Capture the cell that displays the provided text and extract its [X, Y] central coordinate. 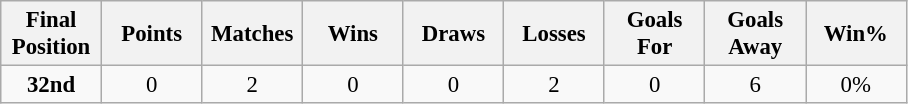
Draws [454, 34]
Win% [856, 34]
Matches [252, 34]
Wins [354, 34]
Losses [554, 34]
6 [756, 85]
Points [152, 34]
Final Position [52, 34]
Goals Away [756, 34]
0% [856, 85]
32nd [52, 85]
Goals For [654, 34]
